Locate the cell with the specified text and output its (x, y) center coordinate. 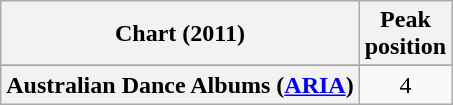
4 (405, 85)
Australian Dance Albums (ARIA) (180, 85)
Chart (2011) (180, 34)
Peakposition (405, 34)
